Provide the (x, y) coordinate of the cell's center where the given text is located.  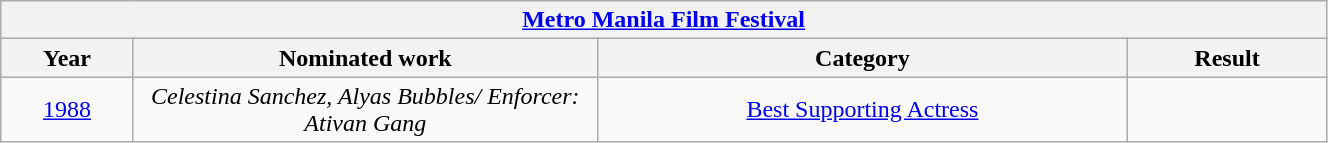
Category (862, 58)
Year (68, 58)
1988 (68, 110)
Best Supporting Actress (862, 110)
Result (1228, 58)
Celestina Sanchez, Alyas Bubbles/ Enforcer: Ativan Gang (365, 110)
Nominated work (365, 58)
Metro Manila Film Festival (664, 20)
